Output the [X, Y] coordinate of the center of the cell containing the given text.  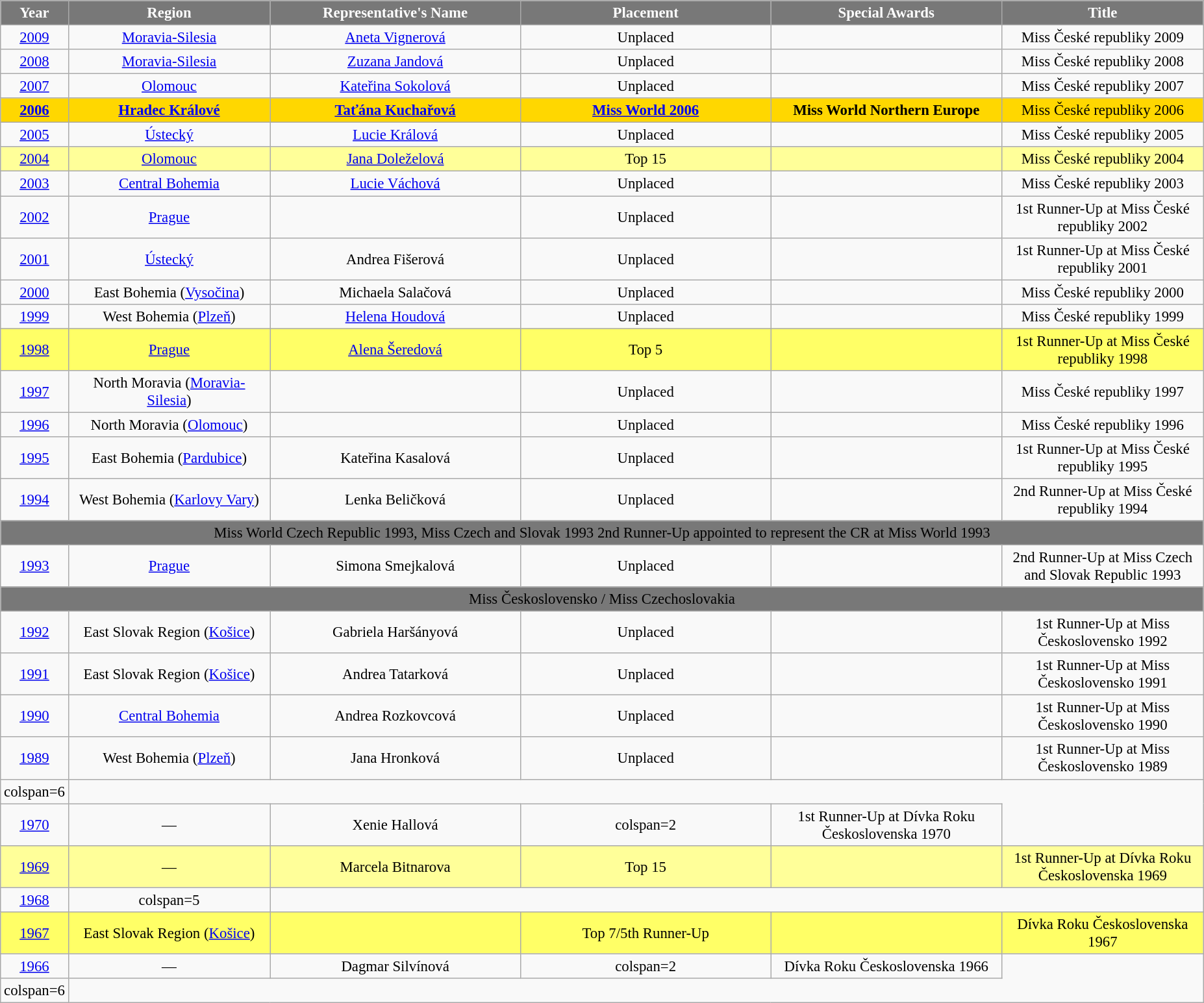
Top 7/5th Runner-Up [646, 934]
Miss World Czech Republic 1993, Miss Czech and Slovak 1993 2nd Runner-Up appointed to represent the CR at Miss World 1993 [602, 533]
2005 [34, 135]
Miss World 2006 [646, 110]
Zuzana Jandová [395, 62]
Special Awards [886, 13]
Year [34, 13]
Dívka Roku Československa 1967 [1103, 934]
1997 [34, 392]
1966 [34, 966]
Taťána Kuchařová [395, 110]
1995 [34, 458]
West Bohemia (Karlovy Vary) [169, 500]
2002 [34, 217]
1st Runner-Up at Dívka Roku Československa 1969 [1103, 866]
1969 [34, 866]
Miss České republiky 2007 [1103, 86]
Andrea Tatarková [395, 674]
2008 [34, 62]
Gabriela Haršányová [395, 632]
colspan=5 [169, 900]
Lucie Váchová [395, 184]
Lenka Beličková [395, 500]
1st Runner-Up at Miss Československo 1990 [1103, 717]
1989 [34, 758]
2004 [34, 159]
Miss World Northern Europe [886, 110]
Marcela Bitnarova [395, 866]
Kateřina Sokolová [395, 86]
Kateřina Kasalová [395, 458]
2nd Runner-Up at Miss České republiky 1994 [1103, 500]
Miss České republiky 2003 [1103, 184]
Top 5 [646, 349]
2006 [34, 110]
Miss České republiky 2000 [1103, 292]
1994 [34, 500]
Representative's Name [395, 13]
1996 [34, 425]
1st Runner-Up at Miss České republiky 1998 [1103, 349]
1st Runner-Up at Miss České republiky 2002 [1103, 217]
Title [1103, 13]
Miss České republiky 2006 [1103, 110]
2003 [34, 184]
2001 [34, 258]
Michaela Salačová [395, 292]
Miss České republiky 2005 [1103, 135]
1970 [34, 824]
2009 [34, 38]
2000 [34, 292]
Jana Hronková [395, 758]
Miss České republiky 1997 [1103, 392]
1967 [34, 934]
Xenie Hallová [395, 824]
Hradec Králové [169, 110]
2nd Runner-Up at Miss Czech and Slovak Republic 1993 [1103, 566]
Miss Československo / Miss Czechoslovakia [602, 599]
1st Runner-Up at Miss České republiky 2001 [1103, 258]
1991 [34, 674]
North Moravia (Olomouc) [169, 425]
1968 [34, 900]
1992 [34, 632]
1st Runner-Up at Miss Československo 1991 [1103, 674]
2007 [34, 86]
1st Runner-Up at Miss České republiky 1995 [1103, 458]
1999 [34, 316]
Helena Houdová [395, 316]
Miss České republiky 2009 [1103, 38]
Miss České republiky 2008 [1103, 62]
1st Runner-Up at Miss Československo 1989 [1103, 758]
1st Runner-Up at Dívka Roku Československa 1970 [886, 824]
Dagmar Silvínová [395, 966]
Jana Doleželová [395, 159]
Andrea Rozkovcová [395, 717]
Dívka Roku Československa 1966 [886, 966]
East Bohemia (Pardubice) [169, 458]
Alena Šeredová [395, 349]
Region [169, 13]
East Bohemia (Vysočina) [169, 292]
1993 [34, 566]
North Moravia (Moravia-Silesia) [169, 392]
Miss České republiky 2004 [1103, 159]
Miss České republiky 1996 [1103, 425]
Andrea Fišerová [395, 258]
Lucie Králová [395, 135]
Miss České republiky 1999 [1103, 316]
1990 [34, 717]
Aneta Vignerová [395, 38]
Placement [646, 13]
1998 [34, 349]
1st Runner-Up at Miss Československo 1992 [1103, 632]
Simona Smejkalová [395, 566]
